Find where the given text appears and provide that cell's center as (X, Y) coordinate. 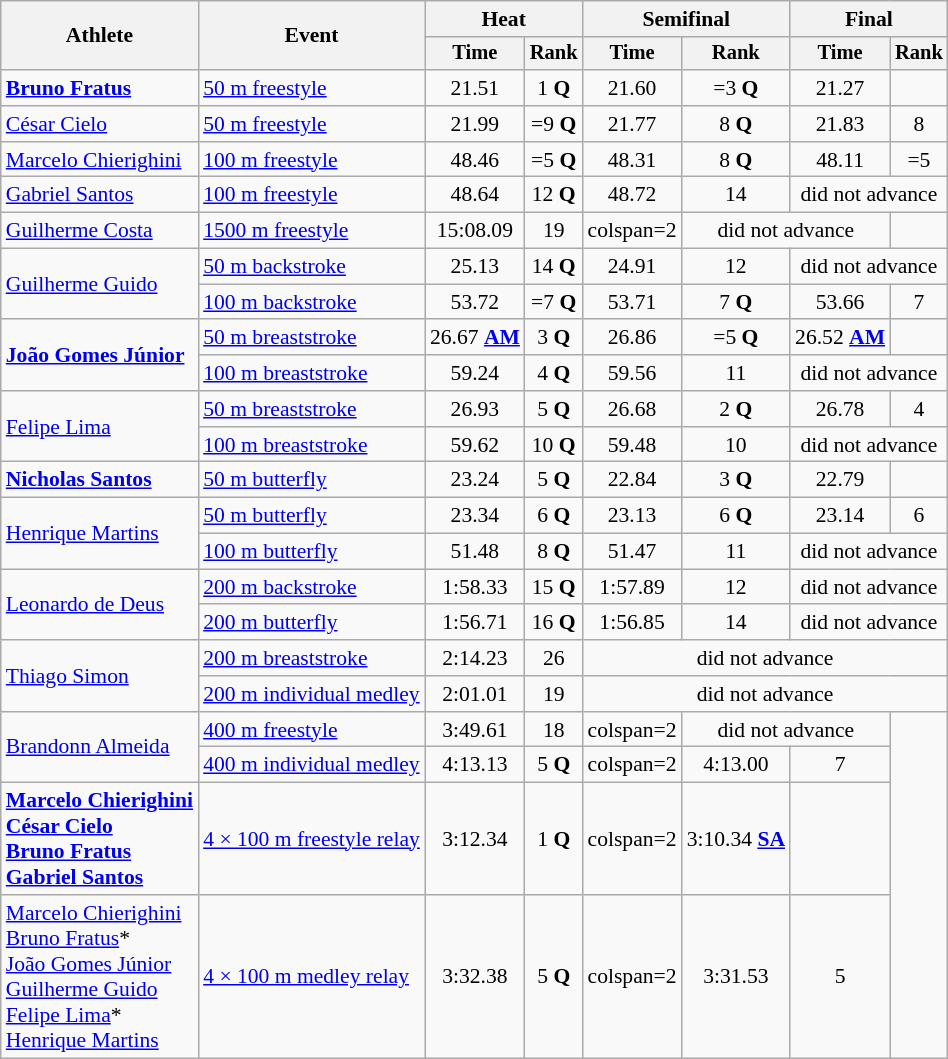
Heat (504, 19)
21.27 (840, 88)
Guilherme Costa (100, 231)
59.56 (632, 373)
4 (919, 409)
21.60 (632, 88)
10 (736, 445)
14 Q (554, 267)
Marcelo ChierighiniCésar CieloBruno FratusGabriel Santos (100, 839)
200 m butterfly (312, 623)
Final (869, 19)
Bruno Fratus (100, 88)
23.14 (840, 516)
16 Q (554, 623)
100 m butterfly (312, 552)
59.48 (632, 445)
23.13 (632, 516)
12 Q (554, 195)
5 (840, 976)
1500 m freestyle (312, 231)
48.72 (632, 195)
200 m breaststroke (312, 658)
53.71 (632, 302)
48.11 (840, 160)
1:56.71 (475, 623)
26.52 AM (840, 338)
21.77 (632, 124)
21.83 (840, 124)
=3 Q (736, 88)
25.13 (475, 267)
3:12.34 (475, 839)
59.24 (475, 373)
Brandonn Almeida (100, 748)
26.86 (632, 338)
Athlete (100, 36)
400 m freestyle (312, 730)
26.78 (840, 409)
23.34 (475, 516)
48.31 (632, 160)
51.48 (475, 552)
26.93 (475, 409)
3:31.53 (736, 976)
23.24 (475, 480)
21.99 (475, 124)
48.64 (475, 195)
3:10.34 SA (736, 839)
=7 Q (554, 302)
59.62 (475, 445)
Semifinal (687, 19)
Thiago Simon (100, 676)
24.91 (632, 267)
400 m individual medley (312, 765)
Gabriel Santos (100, 195)
Marcelo Chierighini (100, 160)
53.72 (475, 302)
200 m backstroke (312, 587)
1:56.85 (632, 623)
26.67 AM (475, 338)
7 Q (736, 302)
1:58.33 (475, 587)
100 m backstroke (312, 302)
10 Q (554, 445)
6 (919, 516)
Henrique Martins (100, 534)
4 × 100 m freestyle relay (312, 839)
2 Q (736, 409)
26.68 (632, 409)
15:08.09 (475, 231)
Marcelo ChierighiniBruno Fratus*João Gomes JúniorGuilherme GuidoFelipe Lima*Henrique Martins (100, 976)
=9 Q (554, 124)
50 m backstroke (312, 267)
João Gomes Júnior (100, 356)
8 (919, 124)
Leonardo de Deus (100, 604)
César Cielo (100, 124)
4:13.00 (736, 765)
3:49.61 (475, 730)
=5 (919, 160)
4 × 100 m medley relay (312, 976)
22.79 (840, 480)
1:57.89 (632, 587)
2:14.23 (475, 658)
18 (554, 730)
22.84 (632, 480)
Guilherme Guido (100, 284)
3:32.38 (475, 976)
Nicholas Santos (100, 480)
48.46 (475, 160)
4 Q (554, 373)
51.47 (632, 552)
21.51 (475, 88)
Felipe Lima (100, 426)
Event (312, 36)
53.66 (840, 302)
200 m individual medley (312, 694)
2:01.01 (475, 694)
15 Q (554, 587)
26 (554, 658)
4:13.13 (475, 765)
